Output the [X, Y] coordinate of the center of the cell containing the given text.  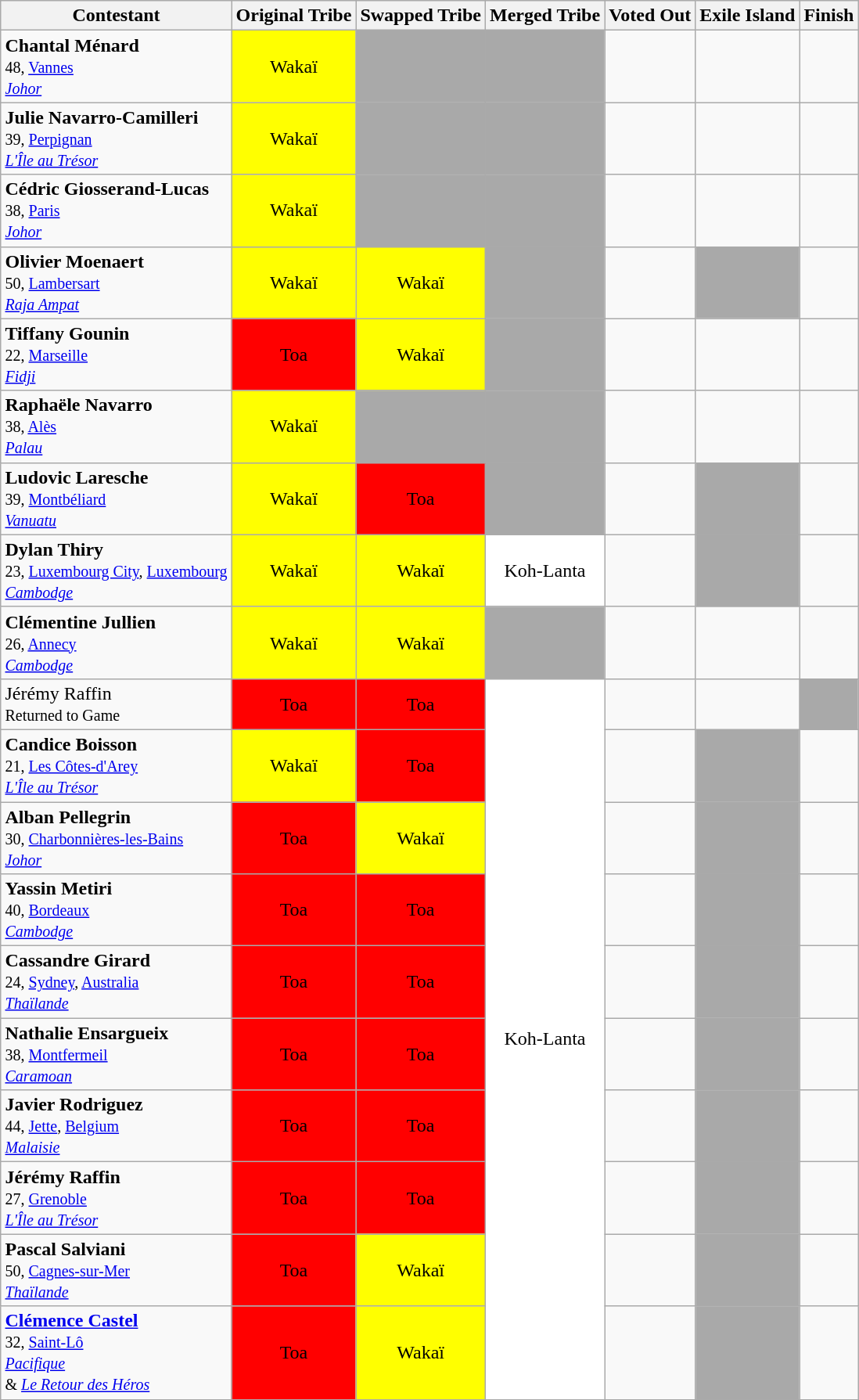
Clémentine Jullien26, AnnecyCambodge [116, 642]
Ludovic Laresche39, MontbéliardVanuatu [116, 498]
Jérémy RaffinReturned to Game [116, 704]
Merged Tribe [545, 16]
Clémence Castel32, Saint-LôPacifique& Le Retour des Héros [116, 1352]
Cassandre Girard24, Sydney, AustraliaThaïlande [116, 982]
Olivier Moenaert50, LambersartRaja Ampat [116, 283]
Nathalie Ensargueix38, MontfermeilCaramoan [116, 1054]
Alban Pellegrin30, Charbonnières-les-BainsJohor [116, 837]
Chantal Ménard48, VannesJohor [116, 67]
Contestant [116, 16]
Finish [829, 16]
Yassin Metiri40, BordeauxCambodge [116, 910]
Exile Island [748, 16]
Cédric Giosserand-Lucas38, ParisJohor [116, 211]
Javier Rodriguez44, Jette, BelgiumMalaisie [116, 1126]
Jérémy Raffin27, GrenobleL'Île au Trésor [116, 1198]
Candice Boisson21, Les Côtes-d'AreyL'Île au Trésor [116, 765]
Swapped Tribe [421, 16]
Tiffany Gounin22, MarseilleFidji [116, 354]
Pascal Salviani50, Cagnes-sur-MerThaïlande [116, 1270]
Raphaële Navarro38, AlèsPalau [116, 426]
Julie Navarro-Camilleri39, PerpignanL'Île au Trésor [116, 139]
Original Tribe [294, 16]
Dylan Thiry23, Luxembourg City, LuxembourgCambodge [116, 570]
Voted Out [650, 16]
